Search for the cell housing the specified text and yield its [X, Y] center coordinate. 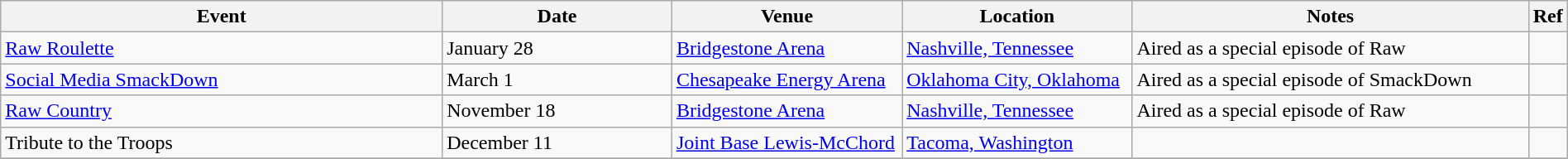
Social Media SmackDown [222, 79]
Oklahoma City, Oklahoma [1017, 79]
November 18 [557, 111]
January 28 [557, 48]
Venue [786, 17]
Joint Base Lewis-McChord [786, 142]
Date [557, 17]
Raw Roulette [222, 48]
March 1 [557, 79]
Ref [1548, 17]
Tribute to the Troops [222, 142]
Raw Country [222, 111]
Tacoma, Washington [1017, 142]
December 11 [557, 142]
Aired as a special episode of SmackDown [1330, 79]
Event [222, 17]
Location [1017, 17]
Notes [1330, 17]
Chesapeake Energy Arena [786, 79]
